Search for the cell housing the specified text and yield its [x, y] center coordinate. 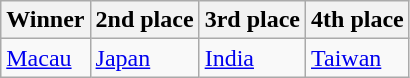
4th place [358, 20]
Winner [46, 20]
Japan [144, 58]
Macau [46, 58]
Taiwan [358, 58]
3rd place [252, 20]
India [252, 58]
2nd place [144, 20]
